Extract the [X, Y] coordinate from the center of the cell holding the provided text.  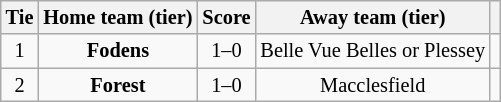
Score [226, 17]
1 [20, 51]
Tie [20, 17]
Away team (tier) [372, 17]
Belle Vue Belles or Plessey [372, 51]
Home team (tier) [118, 17]
2 [20, 85]
Fodens [118, 51]
Forest [118, 85]
Macclesfield [372, 85]
